Determine the (x, y) coordinate at the center of the cell enclosing the given text.  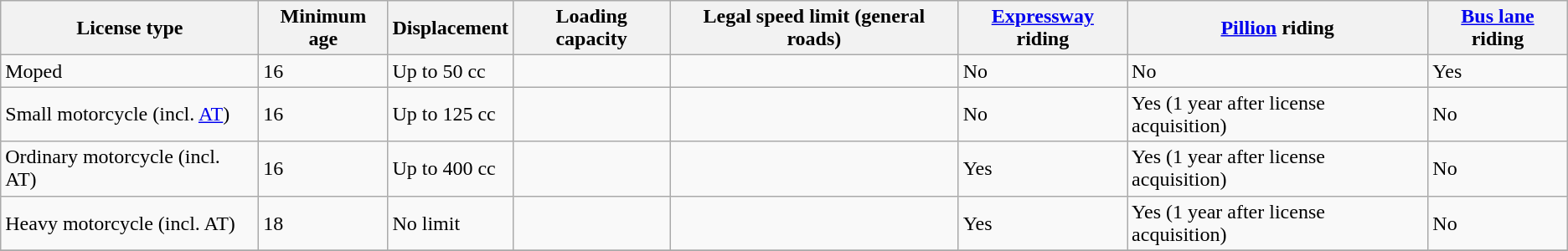
Heavy motorcycle (incl. AT) (130, 223)
License type (130, 28)
Displacement (451, 28)
No limit (451, 223)
Legal speed limit (general roads) (814, 28)
Bus lane riding (1498, 28)
Up to 125 cc (451, 114)
Up to 50 cc (451, 71)
Moped (130, 71)
Pillion riding (1278, 28)
Expressway riding (1042, 28)
Up to 400 cc (451, 169)
Small motorcycle (incl. AT) (130, 114)
18 (323, 223)
Minimum age (323, 28)
Ordinary motorcycle (incl. AT) (130, 169)
Loading capacity (591, 28)
